Search for the cell housing the specified text and yield its (X, Y) center coordinate. 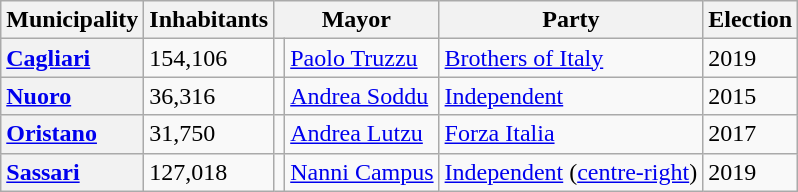
Andrea Lutzu (362, 134)
Election (750, 20)
2015 (750, 96)
Sassari (72, 172)
Nuoro (72, 96)
36,316 (209, 96)
Oristano (72, 134)
127,018 (209, 172)
Inhabitants (209, 20)
2017 (750, 134)
Forza Italia (571, 134)
Municipality (72, 20)
Nanni Campus (362, 172)
Mayor (356, 20)
31,750 (209, 134)
Paolo Truzzu (362, 58)
Independent (centre-right) (571, 172)
154,106 (209, 58)
Andrea Soddu (362, 96)
Brothers of Italy (571, 58)
Cagliari (72, 58)
Party (571, 20)
Independent (571, 96)
